Find where the given text appears and provide that cell's center as (x, y) coordinate. 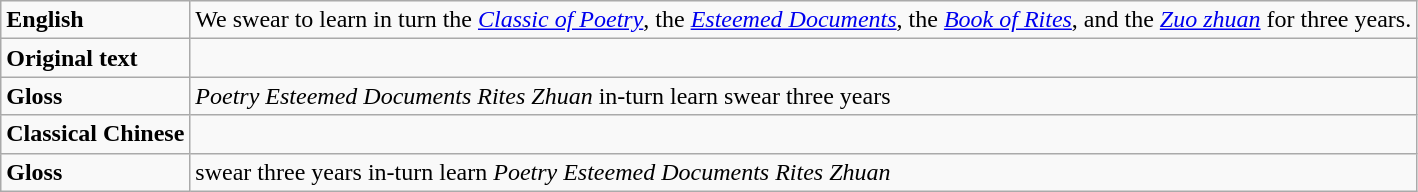
Poetry Esteemed Documents Rites Zhuan in-turn learn swear three years (804, 96)
We swear to learn in turn the Classic of Poetry, the Esteemed Documents, the Book of Rites, and the Zuo zhuan for three years. (804, 20)
swear three years in-turn learn Poetry Esteemed Documents Rites Zhuan (804, 172)
English (96, 20)
Classical Chinese (96, 134)
Original text (96, 58)
